Detect which cell encompasses the target text, then output its [X, Y] center coordinate. 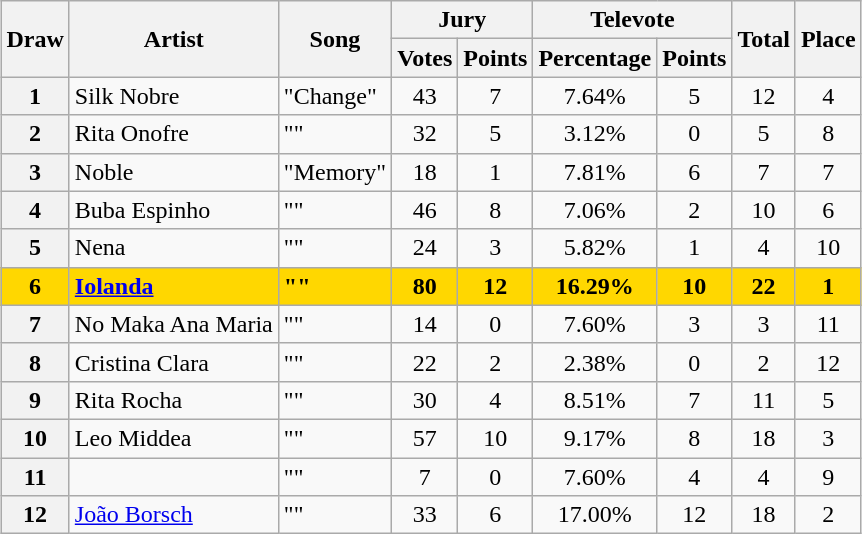
46 [425, 210]
7.64% [595, 96]
Leo Middea [174, 438]
8.51% [595, 400]
Votes [425, 58]
Silk Nobre [174, 96]
Song [334, 39]
32 [425, 134]
Rita Onofre [174, 134]
Cristina Clara [174, 362]
No Maka Ana Maria [174, 324]
Total [764, 39]
14 [425, 324]
"Memory" [334, 172]
Percentage [595, 58]
7.06% [595, 210]
Rita Rocha [174, 400]
Draw [35, 39]
33 [425, 515]
30 [425, 400]
Televote [632, 20]
"Change" [334, 96]
Place [828, 39]
Iolanda [174, 286]
Buba Espinho [174, 210]
16.29% [595, 286]
Noble [174, 172]
3.12% [595, 134]
5.82% [595, 248]
80 [425, 286]
7.81% [595, 172]
57 [425, 438]
9.17% [595, 438]
2.38% [595, 362]
43 [425, 96]
Artist [174, 39]
17.00% [595, 515]
Nena [174, 248]
24 [425, 248]
João Borsch [174, 515]
Jury [462, 20]
